Return the (X, Y) coordinate for the center point of the cell that contains the specified text.  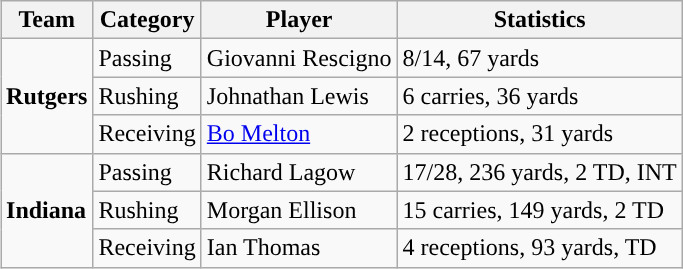
17/28, 236 yards, 2 TD, INT (540, 172)
Morgan Ellison (299, 210)
Ian Thomas (299, 248)
Rutgers (47, 96)
8/14, 67 yards (540, 58)
Indiana (47, 210)
15 carries, 149 yards, 2 TD (540, 210)
Category (147, 20)
Player (299, 20)
Team (47, 20)
Johnathan Lewis (299, 96)
2 receptions, 31 yards (540, 134)
Richard Lagow (299, 172)
Bo Melton (299, 134)
4 receptions, 93 yards, TD (540, 248)
6 carries, 36 yards (540, 96)
Giovanni Rescigno (299, 58)
Statistics (540, 20)
